Pinpoint the cell where the given text exists, returning its [X, Y] midpoint coordinate. 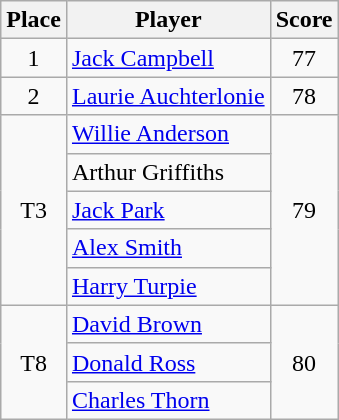
79 [304, 210]
Alex Smith [168, 248]
Charles Thorn [168, 400]
Jack Campbell [168, 58]
2 [34, 96]
Jack Park [168, 210]
T3 [34, 210]
Arthur Griffiths [168, 172]
Donald Ross [168, 362]
Laurie Auchterlonie [168, 96]
78 [304, 96]
Willie Anderson [168, 134]
Place [34, 20]
Player [168, 20]
Score [304, 20]
77 [304, 58]
David Brown [168, 324]
Harry Turpie [168, 286]
1 [34, 58]
80 [304, 362]
T8 [34, 362]
